Provide the (X, Y) coordinate of the cell's center where the given text is located.  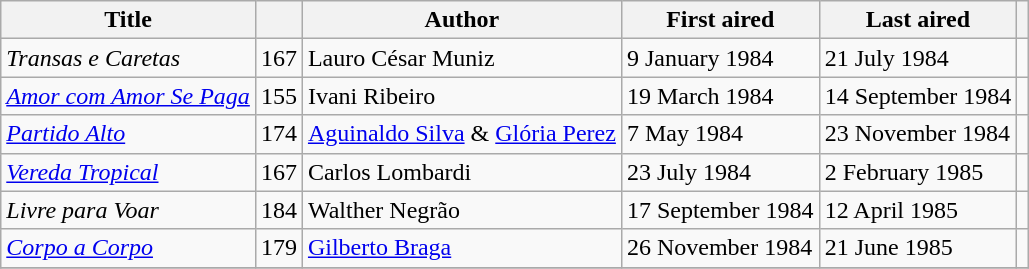
155 (278, 96)
7 May 1984 (720, 134)
Walther Negrão (462, 210)
Author (462, 20)
Livre para Voar (128, 210)
Carlos Lombardi (462, 172)
Gilberto Braga (462, 248)
174 (278, 134)
12 April 1985 (918, 210)
Partido Alto (128, 134)
26 November 1984 (720, 248)
Title (128, 20)
Amor com Amor Se Paga (128, 96)
Ivani Ribeiro (462, 96)
184 (278, 210)
17 September 1984 (720, 210)
Last aired (918, 20)
14 September 1984 (918, 96)
2 February 1985 (918, 172)
23 November 1984 (918, 134)
9 January 1984 (720, 58)
Corpo a Corpo (128, 248)
23 July 1984 (720, 172)
21 June 1985 (918, 248)
First aired (720, 20)
179 (278, 248)
Vereda Tropical (128, 172)
Lauro César Muniz (462, 58)
Aguinaldo Silva & Glória Perez (462, 134)
21 July 1984 (918, 58)
Transas e Caretas (128, 58)
19 March 1984 (720, 96)
